Provide the [X, Y] coordinate of the cell's center where the given text is located.  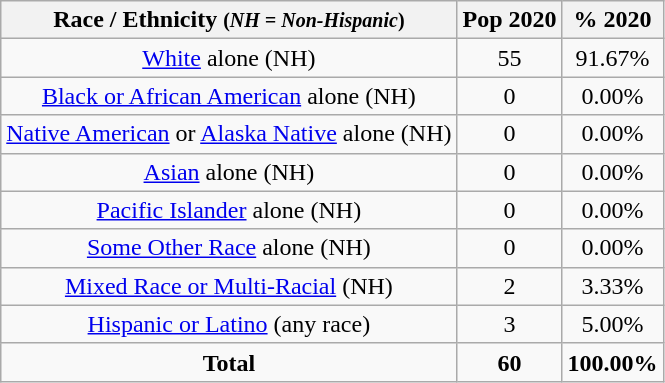
Black or African American alone (NH) [229, 96]
5.00% [612, 324]
Pacific Islander alone (NH) [229, 210]
Total [229, 362]
91.67% [612, 58]
60 [510, 362]
3 [510, 324]
% 2020 [612, 20]
100.00% [612, 362]
White alone (NH) [229, 58]
Pop 2020 [510, 20]
2 [510, 286]
3.33% [612, 286]
Hispanic or Latino (any race) [229, 324]
Race / Ethnicity (NH = Non-Hispanic) [229, 20]
Native American or Alaska Native alone (NH) [229, 134]
55 [510, 58]
Some Other Race alone (NH) [229, 248]
Mixed Race or Multi-Racial (NH) [229, 286]
Asian alone (NH) [229, 172]
